Extract the (X, Y) coordinate from the center of the cell holding the provided text.  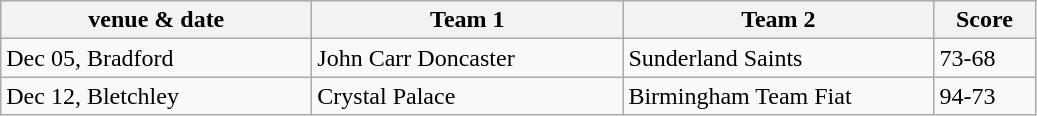
Score (984, 20)
John Carr Doncaster (468, 58)
94-73 (984, 96)
Dec 12, Bletchley (156, 96)
Team 1 (468, 20)
Crystal Palace (468, 96)
Dec 05, Bradford (156, 58)
Birmingham Team Fiat (778, 96)
Sunderland Saints (778, 58)
venue & date (156, 20)
73-68 (984, 58)
Team 2 (778, 20)
